For the text-containing cell, return its midpoint in (X, Y) coordinate format. 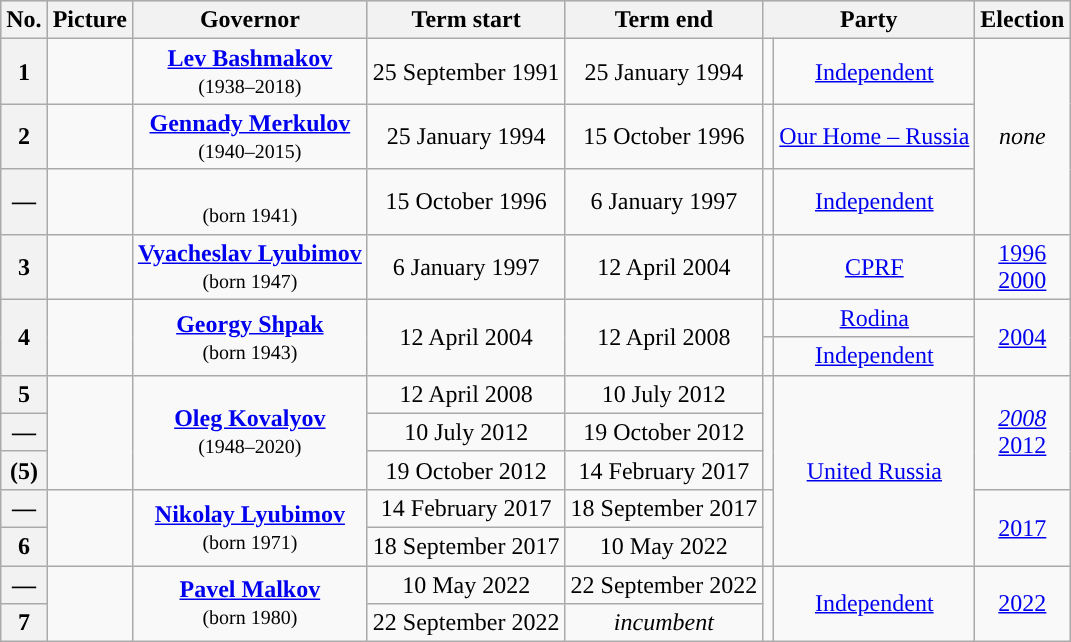
25 September 1991 (466, 72)
Election (1022, 20)
2 (24, 136)
CPRF (874, 266)
United Russia (874, 470)
Lev Bashmakov(1938–2018) (250, 72)
Nikolay Lyubimov(born 1971) (250, 527)
Our Home – Russia (874, 136)
none (1022, 136)
Gennady Merkulov(1940–2015) (250, 136)
Party (869, 20)
Term end (664, 20)
2004 (1022, 337)
Rodina (874, 318)
Oleg Kovalyov(1948–2020) (250, 432)
1 (24, 72)
5 (24, 394)
4 (24, 337)
3 (24, 266)
20082012 (1022, 432)
7 (24, 623)
Term start (466, 20)
2022 (1022, 604)
incumbent (664, 623)
Georgy Shpak(born 1943) (250, 337)
(born 1941) (250, 202)
Pavel Malkov(born 1980) (250, 604)
2017 (1022, 527)
19962000 (1022, 266)
Vyacheslav Lyubimov(born 1947) (250, 266)
Governor (250, 20)
6 (24, 546)
Picture (90, 20)
No. (24, 20)
(5) (24, 470)
